Provide the [x, y] coordinate of the cell's center where the given text is located.  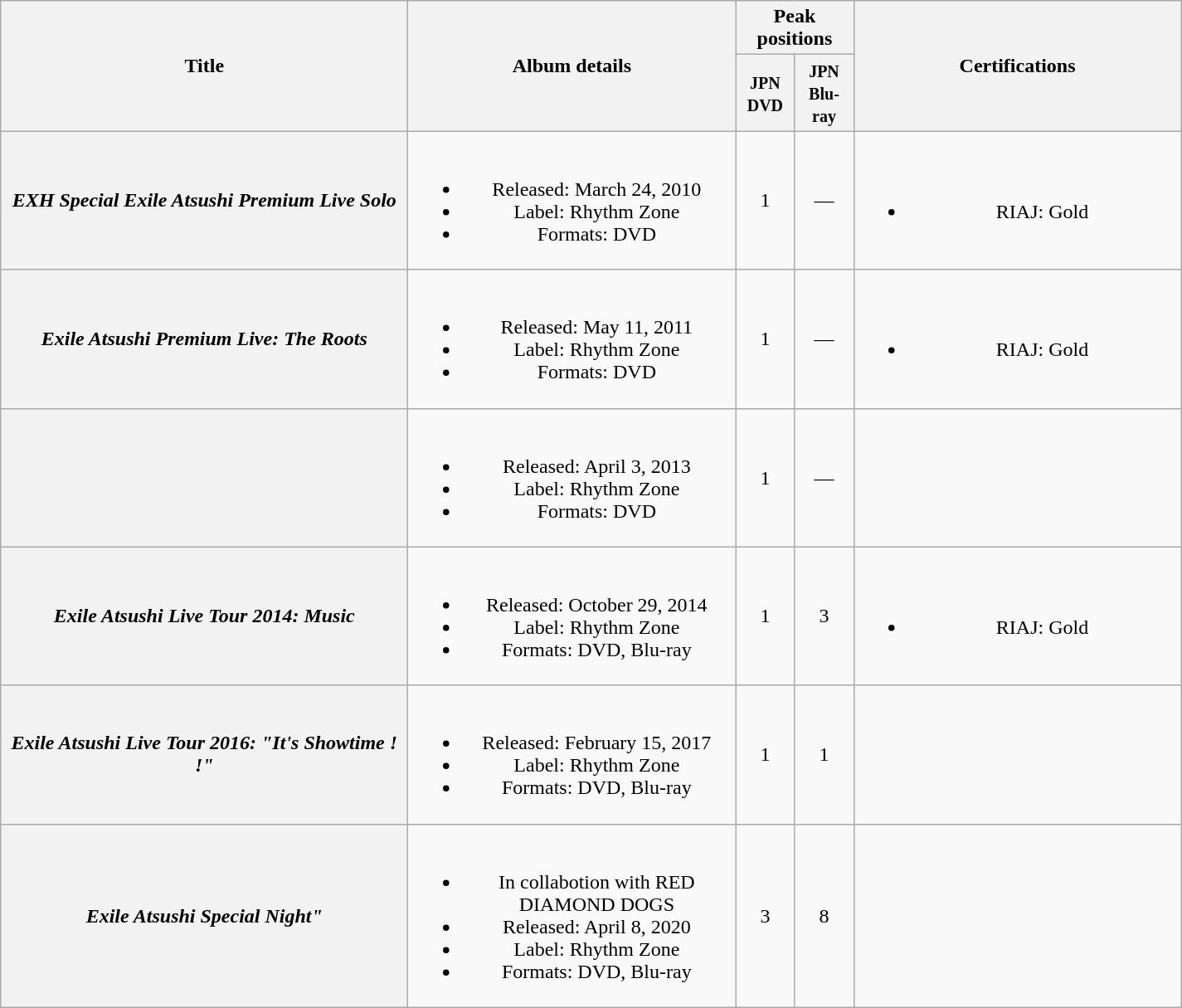
Exile Atsushi Premium Live: The Roots [204, 338]
Released: February 15, 2017 Label: Rhythm ZoneFormats: DVD, Blu-ray [572, 755]
Exile Atsushi Live Tour 2014: Music [204, 616]
JPN DVD [765, 93]
Exile Atsushi Live Tour 2016: "It's Showtime ! !" [204, 755]
Peak positions [795, 28]
Released: April 3, 2013 Label: Rhythm ZoneFormats: DVD [572, 478]
JPN Blu-ray [824, 93]
Released: March 24, 2010 Label: Rhythm ZoneFormats: DVD [572, 201]
Album details [572, 66]
In collabotion with RED DIAMOND DOGSReleased: April 8, 2020 Label: Rhythm ZoneFormats: DVD, Blu-ray [572, 916]
Exile Atsushi Special Night" [204, 916]
8 [824, 916]
EXH Special Exile Atsushi Premium Live Solo [204, 201]
Released: May 11, 2011 Label: Rhythm ZoneFormats: DVD [572, 338]
Certifications [1017, 66]
Title [204, 66]
Released: October 29, 2014 Label: Rhythm ZoneFormats: DVD, Blu-ray [572, 616]
